Find where the given text appears and provide that cell's center as (X, Y) coordinate. 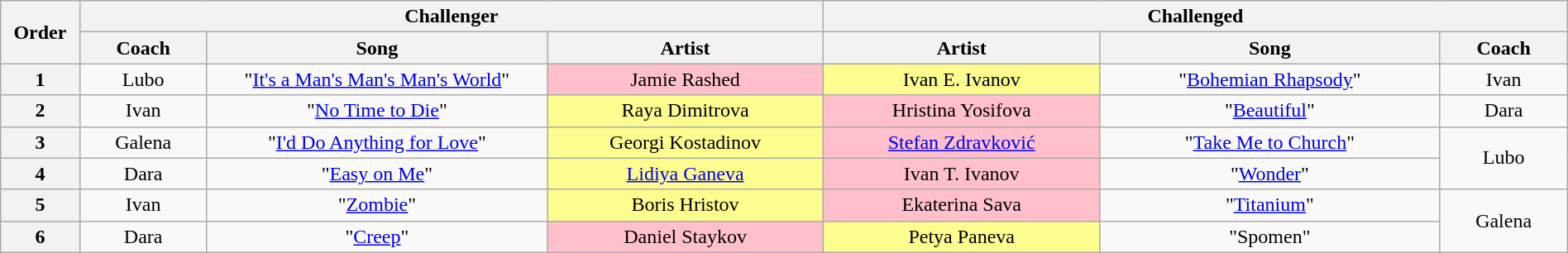
Boris Hristov (686, 205)
Raya Dimitrova (686, 111)
Ivan T. Ivanov (962, 174)
Challenged (1196, 17)
Challenger (452, 17)
"Beautiful" (1270, 111)
2 (40, 111)
"Take Me to Church" (1270, 142)
Stefan Zdravković (962, 142)
Petya Paneva (962, 236)
"No Time to Die" (377, 111)
Georgi Kostadinov (686, 142)
Hristina Yosifova (962, 111)
"It's a Man's Man's Man's World" (377, 79)
Jamie Rashed (686, 79)
"Easy on Me" (377, 174)
"Wonder" (1270, 174)
3 (40, 142)
Daniel Staykov (686, 236)
Ekaterina Sava (962, 205)
"Zombie" (377, 205)
1 (40, 79)
Order (40, 32)
"I'd Do Anything for Love" (377, 142)
"Creep" (377, 236)
"Titanium" (1270, 205)
Ivan E. Ivanov (962, 79)
Lidiya Ganeva (686, 174)
5 (40, 205)
6 (40, 236)
"Spomen" (1270, 236)
"Bohemian Rhapsody" (1270, 79)
4 (40, 174)
